Capture the cell that displays the provided text and extract its (x, y) central coordinate. 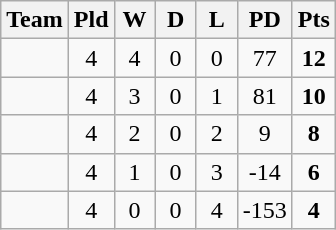
12 (314, 58)
Team (35, 20)
10 (314, 96)
77 (264, 58)
81 (264, 96)
9 (264, 134)
6 (314, 172)
Pld (91, 20)
L (216, 20)
8 (314, 134)
-153 (264, 210)
Pts (314, 20)
-14 (264, 172)
PD (264, 20)
D (176, 20)
W (134, 20)
